Return (x, y) of the center of cell containing provided text 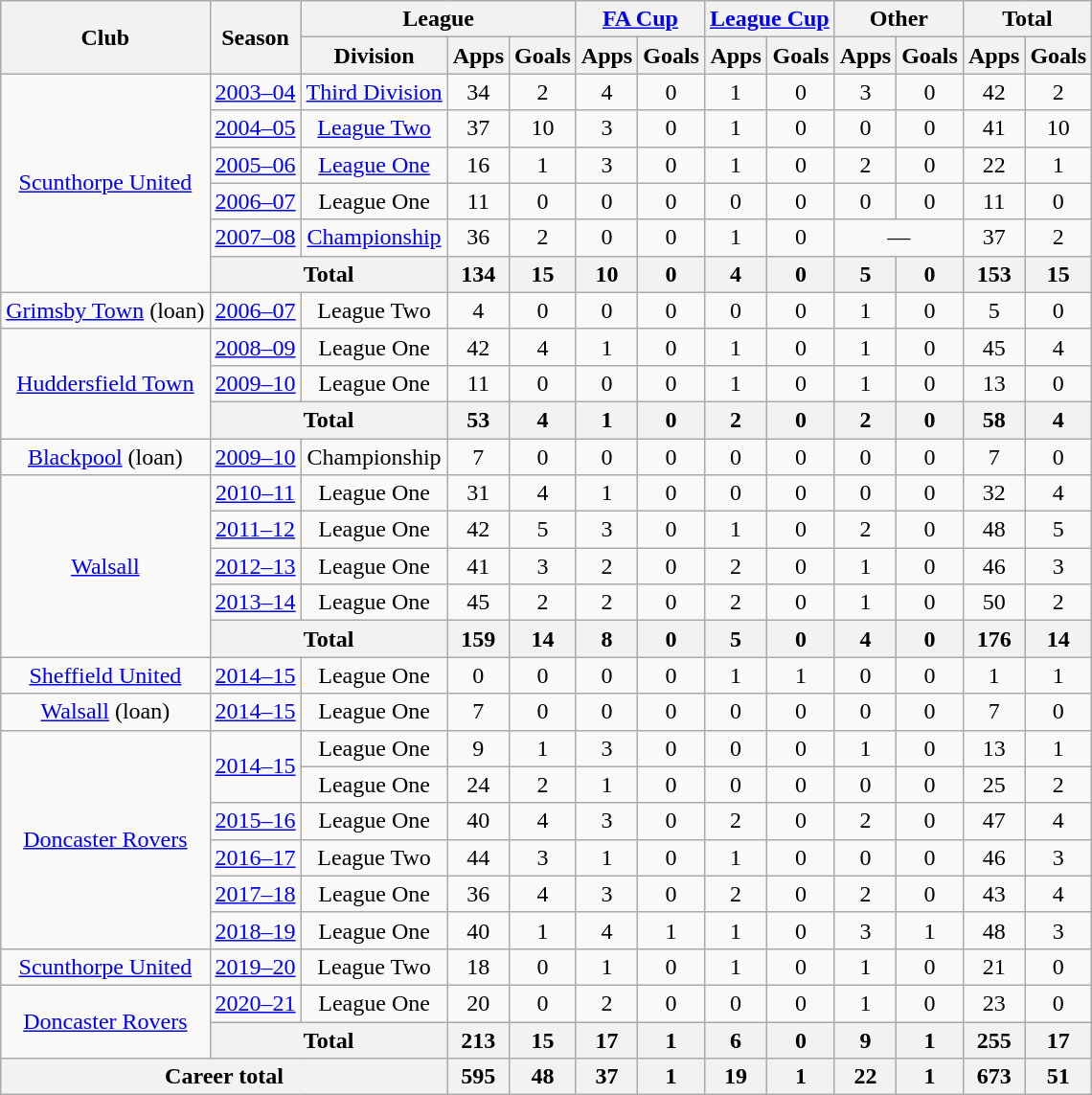
2013–14 (255, 603)
8 (606, 639)
25 (993, 785)
Walsall (loan) (105, 712)
51 (1058, 1077)
Division (374, 56)
League (439, 19)
2015–16 (255, 821)
2003–04 (255, 92)
43 (993, 894)
Other (899, 19)
47 (993, 821)
Sheffield United (105, 675)
18 (478, 967)
FA Cup (640, 19)
2010–11 (255, 493)
23 (993, 1003)
Third Division (374, 92)
16 (478, 165)
Club (105, 37)
53 (478, 420)
153 (993, 274)
2019–20 (255, 967)
2008–09 (255, 347)
32 (993, 493)
Grimsby Town (loan) (105, 310)
20 (478, 1003)
2020–21 (255, 1003)
176 (993, 639)
34 (478, 92)
2007–08 (255, 238)
44 (478, 857)
50 (993, 603)
31 (478, 493)
134 (478, 274)
159 (478, 639)
Blackpool (loan) (105, 457)
2017–18 (255, 894)
673 (993, 1077)
213 (478, 1039)
Walsall (105, 566)
2016–17 (255, 857)
24 (478, 785)
6 (736, 1039)
58 (993, 420)
19 (736, 1077)
21 (993, 967)
2004–05 (255, 128)
2018–19 (255, 930)
595 (478, 1077)
2012–13 (255, 566)
League Cup (769, 19)
255 (993, 1039)
Huddersfield Town (105, 383)
— (899, 238)
2011–12 (255, 530)
Career total (224, 1077)
Season (255, 37)
2005–06 (255, 165)
